Locate the cell with the specified text and output its [X, Y] center coordinate. 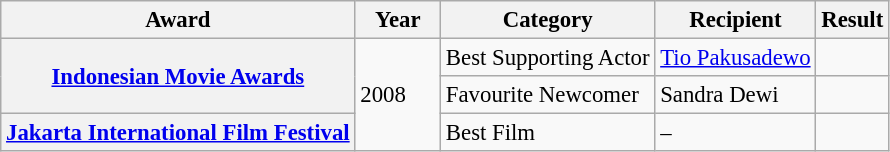
Recipient [736, 20]
Category [548, 20]
Year [398, 20]
Indonesian Movie Awards [178, 76]
2008 [398, 96]
Tio Pakusadewo [736, 58]
Award [178, 20]
Favourite Newcomer [548, 95]
Sandra Dewi [736, 95]
– [736, 133]
Best Supporting Actor [548, 58]
Jakarta International Film Festival [178, 133]
Best Film [548, 133]
Result [852, 20]
